Pinpoint the cell where the given text exists, returning its [x, y] midpoint coordinate. 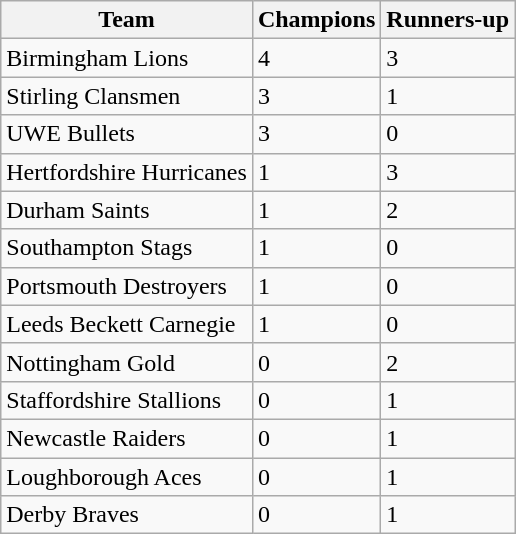
Durham Saints [127, 210]
Leeds Beckett Carnegie [127, 324]
Newcastle Raiders [127, 438]
Southampton Stags [127, 248]
Derby Braves [127, 515]
Team [127, 20]
Birmingham Lions [127, 58]
Loughborough Aces [127, 477]
Nottingham Gold [127, 362]
Hertfordshire Hurricanes [127, 172]
Stirling Clansmen [127, 96]
UWE Bullets [127, 134]
Champions [316, 20]
4 [316, 58]
Staffordshire Stallions [127, 400]
Runners-up [448, 20]
Portsmouth Destroyers [127, 286]
